For the text-containing cell, return its midpoint in [x, y] coordinate format. 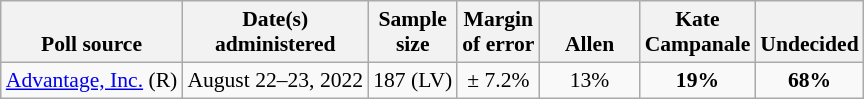
Undecided [809, 32]
August 22–23, 2022 [275, 80]
187 (LV) [412, 80]
KateCampanale [698, 32]
Allen [589, 32]
± 7.2% [498, 80]
19% [698, 80]
Marginof error [498, 32]
Date(s)administered [275, 32]
Samplesize [412, 32]
68% [809, 80]
Poll source [92, 32]
Advantage, Inc. (R) [92, 80]
13% [589, 80]
